Extract the [x, y] coordinate from the center of the cell holding the provided text.  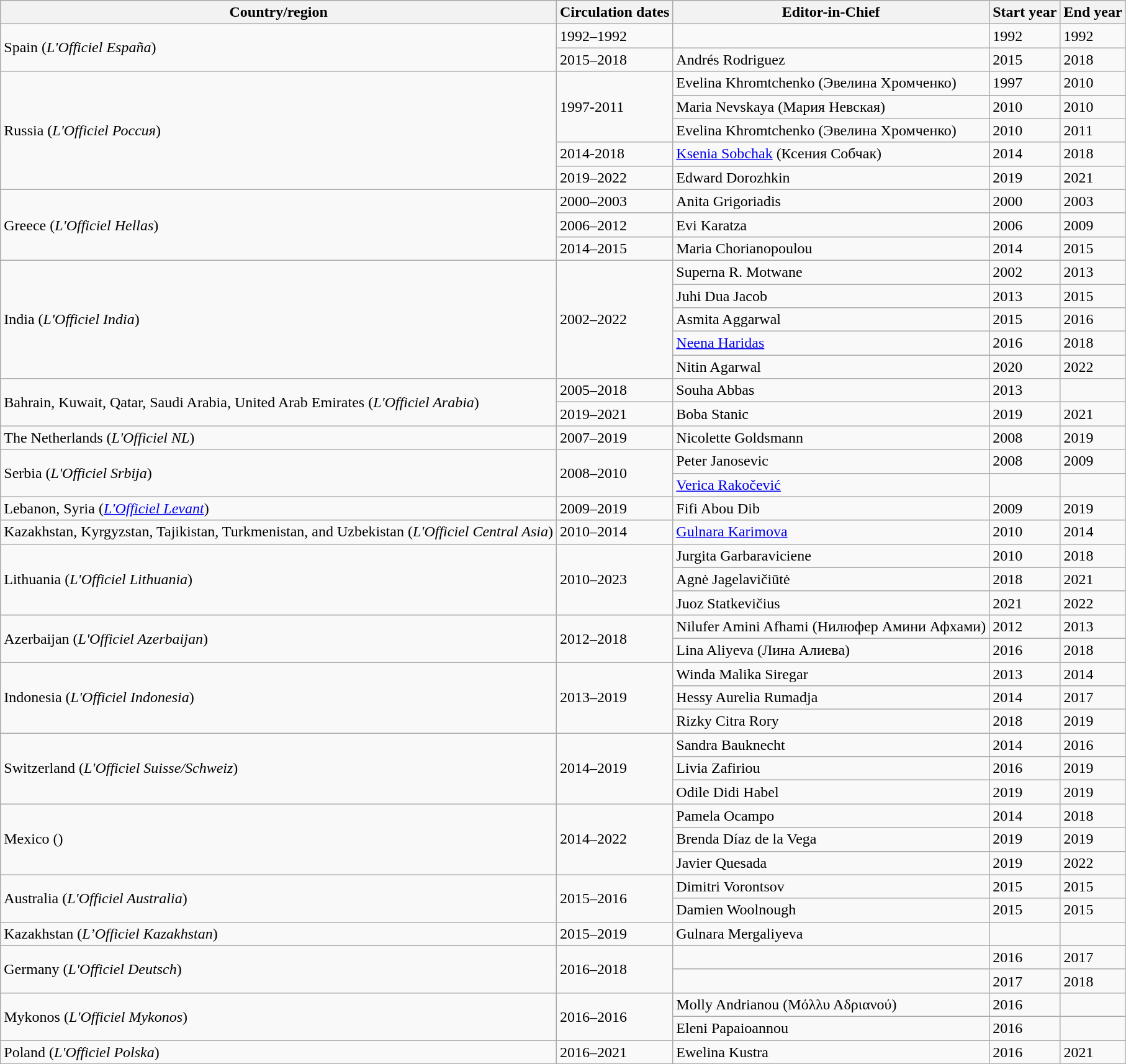
2010–2023 [615, 579]
Hessy Aurelia Rumadja [831, 698]
2014–2015 [615, 248]
1997 [1025, 83]
Serbia (L'Officiel Srbija) [279, 473]
2019–2022 [615, 178]
2000–2003 [615, 201]
Start year [1025, 12]
Dimitri Vorontsov [831, 886]
Spain (L'Officiel España) [279, 48]
2008–2010 [615, 473]
Jurgita Garbaraviciene [831, 556]
Poland (L'Officiel Polska) [279, 1052]
2005–2018 [615, 390]
Indonesia (L'Officiel Indonesia) [279, 697]
Molly Andrianou (Μόλλυ Αδριανού) [831, 1004]
Agnė Jagelavičiūtė [831, 579]
2000 [1025, 201]
Kazakhstan, Kyrgyzstan, Tajikistan, Turkmenistan, and Uzbekistan (L'Officiel Central Asia) [279, 532]
2007–2019 [615, 438]
1997-2011 [615, 107]
2012 [1025, 626]
Evi Karatza [831, 225]
Nitin Agarwal [831, 367]
Mykonos (L'Officiel Mykonos) [279, 1016]
2020 [1025, 367]
Maria Chorianopoulou [831, 248]
2016–2018 [615, 969]
Asmita Aggarwal [831, 320]
Country/region [279, 12]
Russia (L'Officiel Россия) [279, 130]
Boba Stanic [831, 414]
Gulnara Karimova [831, 532]
Lithuania (L'Officiel Lithuania) [279, 579]
2006–2012 [615, 225]
Editor-in-Chief [831, 12]
2013–2019 [615, 697]
Maria Nevskaya (Мария Невская) [831, 107]
Azerbaijan (L'Officiel Azerbaijan) [279, 638]
Edward Dorozhkin [831, 178]
2010–2014 [615, 532]
2006 [1025, 225]
Winda Malika Siregar [831, 674]
Ewelina Kustra [831, 1052]
2016–2016 [615, 1016]
Bahrain, Kuwait, Qatar, Saudi Arabia, United Arab Emirates (L'Officiel Arabia) [279, 402]
Souha Abbas [831, 390]
2002 [1025, 272]
2015–2018 [615, 60]
Ksenia Sobchak (Ксения Собчак) [831, 154]
Superna R. Motwane [831, 272]
Nicolette Goldsmann [831, 438]
Livia Zafiriou [831, 769]
2002–2022 [615, 319]
2015–2016 [615, 898]
Lebanon, Syria (L'Officiel Levant) [279, 508]
Sandra Bauknecht [831, 745]
Switzerland (L'Officiel Suisse/Schweiz) [279, 769]
Javier Quesada [831, 863]
Nilufer Amini Afhami (Нилюфер Амини Афхами) [831, 626]
Andrés Rodriguez [831, 60]
Circulation dates [615, 12]
Anita Grigoriadis [831, 201]
Pamela Ocampo [831, 816]
2009–2019 [615, 508]
Odile Didi Habel [831, 792]
2015–2019 [615, 934]
Australia (L'Officiel Australia) [279, 898]
Germany (L'Officiel Deutsch) [279, 969]
2003 [1092, 201]
2012–2018 [615, 638]
Eleni Papaioannou [831, 1028]
1992–1992 [615, 36]
2014-2018 [615, 154]
Peter Janosevic [831, 461]
Brenda Díaz de la Vega [831, 839]
Juhi Dua Jacob [831, 296]
End year [1092, 12]
The Netherlands (L'Officiel NL) [279, 438]
Rizky Citra Rory [831, 721]
Damien Woolnough [831, 910]
2014–2019 [615, 769]
Lina Aliyeva (Лина Алиева) [831, 650]
2014–2022 [615, 839]
2019–2021 [615, 414]
2016–2021 [615, 1052]
Neena Haridas [831, 343]
Verica Rakočević [831, 485]
Kazakhstan (L’Officiel Kazakhstan) [279, 934]
India (L'Officiel India) [279, 319]
Juoz Statkevičius [831, 603]
Gulnara Mergaliyeva [831, 934]
Fifi Abou Dib [831, 508]
Greece (L'Officiel Hellas) [279, 225]
Mexico () [279, 839]
2011 [1092, 130]
